Identify which cell holds the provided text, then report its (X, Y) central coordinate. 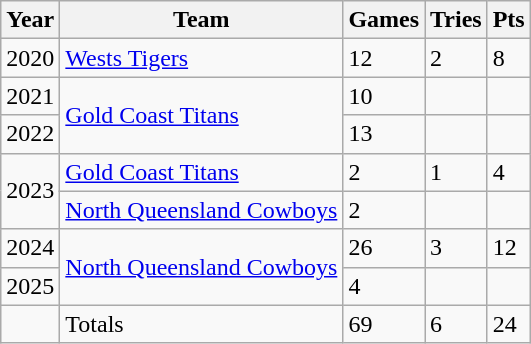
Year (30, 20)
Team (202, 20)
Games (384, 20)
8 (508, 58)
Tries (456, 20)
10 (384, 96)
Wests Tigers (202, 58)
1 (456, 172)
2021 (30, 96)
Pts (508, 20)
13 (384, 134)
2020 (30, 58)
26 (384, 248)
2022 (30, 134)
2025 (30, 286)
3 (456, 248)
24 (508, 324)
69 (384, 324)
2024 (30, 248)
Totals (202, 324)
2023 (30, 191)
6 (456, 324)
